Determine the [x, y] coordinate at the center of the cell enclosing the given text.  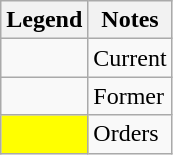
Orders [130, 134]
Notes [130, 20]
Current [130, 58]
Legend [44, 20]
Former [130, 96]
